Extract the (X, Y) coordinate from the center of the cell holding the provided text.  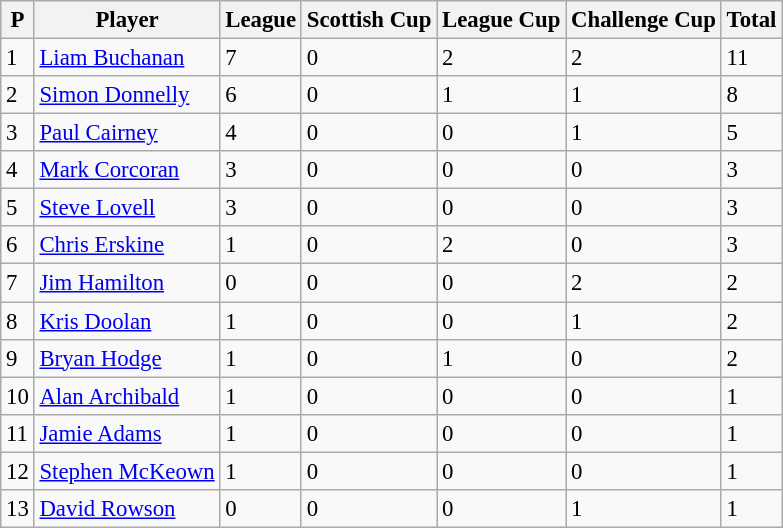
13 (18, 509)
Jamie Adams (127, 433)
Mark Corcoran (127, 170)
Simon Donnelly (127, 95)
9 (18, 358)
P (18, 20)
Chris Erskine (127, 245)
Bryan Hodge (127, 358)
Scottish Cup (368, 20)
League Cup (502, 20)
Player (127, 20)
Steve Lovell (127, 208)
10 (18, 396)
Liam Buchanan (127, 58)
League (260, 20)
Kris Doolan (127, 321)
Jim Hamilton (127, 283)
Stephen McKeown (127, 471)
Total (751, 20)
Challenge Cup (644, 20)
12 (18, 471)
Alan Archibald (127, 396)
Paul Cairney (127, 133)
David Rowson (127, 509)
